For the text-containing cell, return its midpoint in [X, Y] coordinate format. 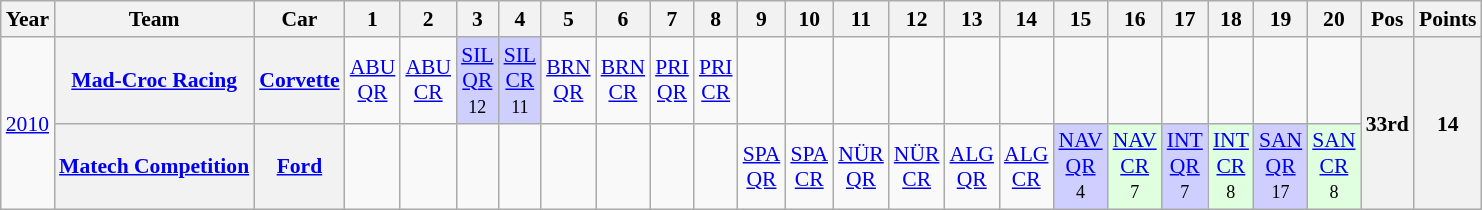
BRNQR [568, 80]
11 [861, 19]
7 [672, 19]
5 [568, 19]
SANQR17 [1280, 166]
Car [299, 19]
Corvette [299, 80]
PRICR [716, 80]
NÜRCR [917, 166]
Matech Competition [154, 166]
13 [972, 19]
ABUQR [373, 80]
4 [520, 19]
Team [154, 19]
19 [1280, 19]
18 [1231, 19]
1 [373, 19]
2010 [28, 124]
2 [428, 19]
12 [917, 19]
8 [716, 19]
ALGQR [972, 166]
9 [762, 19]
33rd [1388, 124]
10 [809, 19]
20 [1334, 19]
Pos [1388, 19]
16 [1135, 19]
6 [624, 19]
NAVCR7 [1135, 166]
NAVQR4 [1080, 166]
NÜRQR [861, 166]
SILQR12 [478, 80]
15 [1080, 19]
SPAQR [762, 166]
SPACR [809, 166]
ALGCR [1026, 166]
17 [1185, 19]
Year [28, 19]
PRIQR [672, 80]
3 [478, 19]
SANCR8 [1334, 166]
BRNCR [624, 80]
Mad-Croc Racing [154, 80]
Points [1448, 19]
SILCR11 [520, 80]
ABUCR [428, 80]
INTQR7 [1185, 166]
Ford [299, 166]
INTCR8 [1231, 166]
